From the cell containing the given text, extract its center point as (x, y) coordinate. 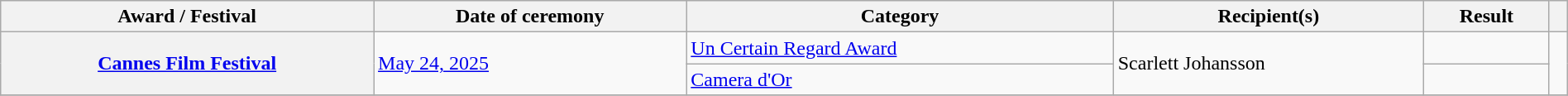
Cannes Film Festival (187, 64)
Date of ceremony (530, 17)
May 24, 2025 (530, 64)
Un Certain Regard Award (900, 48)
Recipient(s) (1269, 17)
Camera d'Or (900, 79)
Scarlett Johansson (1269, 64)
Award / Festival (187, 17)
Result (1487, 17)
Category (900, 17)
